Output the [X, Y] coordinate of the center of the cell containing the given text.  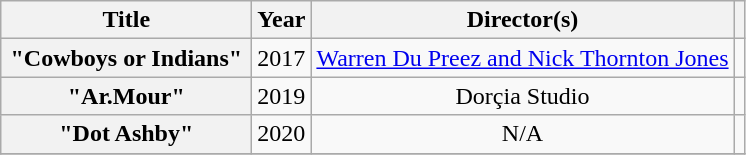
Director(s) [522, 20]
Warren Du Preez and Nick Thornton Jones [522, 58]
Year [282, 20]
Title [126, 20]
"Dot Ashby" [126, 134]
2019 [282, 96]
2017 [282, 58]
"Cowboys or Indians" [126, 58]
Dorçia Studio [522, 96]
2020 [282, 134]
"Ar.Mour" [126, 96]
N/A [522, 134]
